Determine the (X, Y) coordinate at the center of the cell enclosing the given text.  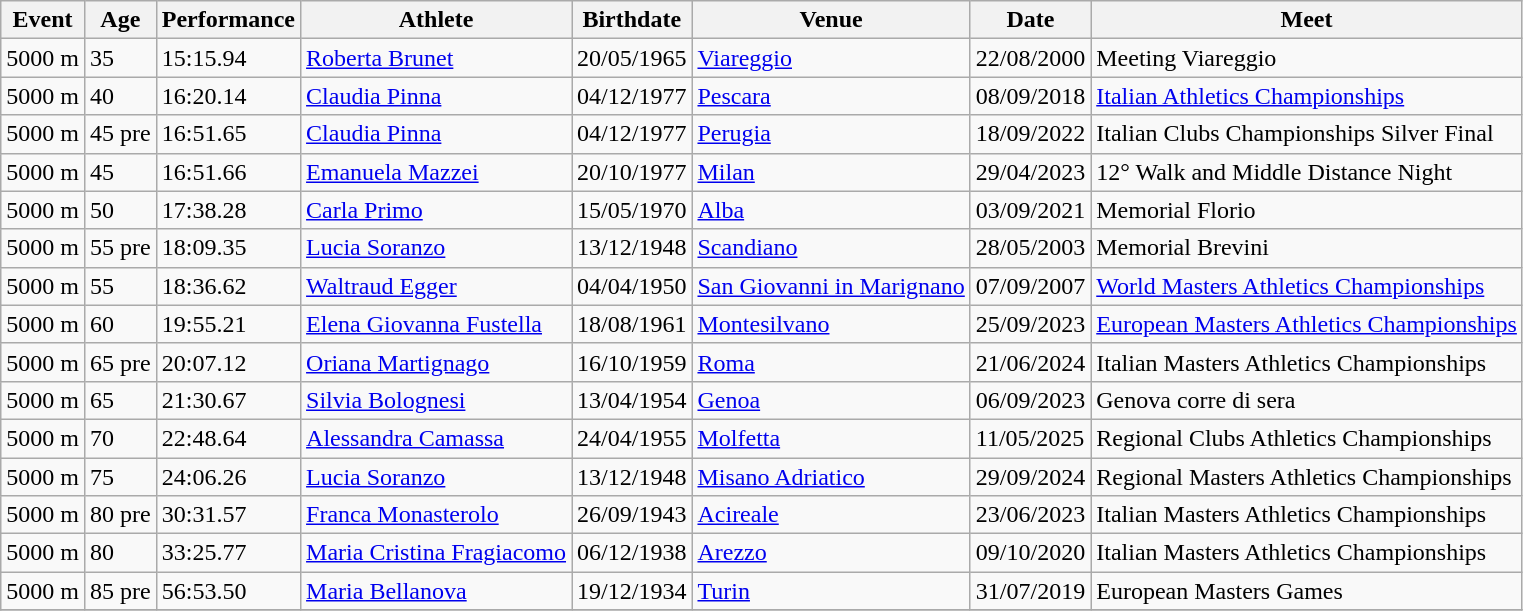
Memorial Florio (1307, 210)
Roberta Brunet (436, 58)
11/05/2025 (1030, 438)
Date (1030, 20)
03/09/2021 (1030, 210)
18:09.35 (228, 248)
30:31.57 (228, 515)
16:51.65 (228, 134)
Milan (831, 172)
18/09/2022 (1030, 134)
28/05/2003 (1030, 248)
16:51.66 (228, 172)
29/04/2023 (1030, 172)
35 (120, 58)
40 (120, 96)
Roma (831, 362)
Arezzo (831, 553)
Maria Bellanova (436, 591)
22:48.64 (228, 438)
24:06.26 (228, 477)
45 (120, 172)
San Giovanni in Marignano (831, 286)
45 pre (120, 134)
15/05/1970 (632, 210)
65 pre (120, 362)
26/09/1943 (632, 515)
21:30.67 (228, 400)
16/10/1959 (632, 362)
55 (120, 286)
20:07.12 (228, 362)
24/04/1955 (632, 438)
56:53.50 (228, 591)
Birthdate (632, 20)
Maria Cristina Fragiacomo (436, 553)
Turin (831, 591)
Perugia (831, 134)
60 (120, 324)
Meet (1307, 20)
Italian Clubs Championships Silver Final (1307, 134)
70 (120, 438)
19:55.21 (228, 324)
09/10/2020 (1030, 553)
Memorial Brevini (1307, 248)
Silvia Bolognesi (436, 400)
European Masters Games (1307, 591)
European Masters Athletics Championships (1307, 324)
Montesilvano (831, 324)
29/09/2024 (1030, 477)
18:36.62 (228, 286)
12° Walk and Middle Distance Night (1307, 172)
Viareggio (831, 58)
21/06/2024 (1030, 362)
Age (120, 20)
20/05/1965 (632, 58)
Italian Athletics Championships (1307, 96)
06/09/2023 (1030, 400)
17:38.28 (228, 210)
33:25.77 (228, 553)
04/04/1950 (632, 286)
20/10/1977 (632, 172)
75 (120, 477)
18/08/1961 (632, 324)
Alba (831, 210)
World Masters Athletics Championships (1307, 286)
31/07/2019 (1030, 591)
80 pre (120, 515)
Emanuela Mazzei (436, 172)
Misano Adriatico (831, 477)
22/08/2000 (1030, 58)
Pescara (831, 96)
Oriana Martignago (436, 362)
25/09/2023 (1030, 324)
Performance (228, 20)
Genova corre di sera (1307, 400)
65 (120, 400)
Elena Giovanna Fustella (436, 324)
85 pre (120, 591)
Scandiano (831, 248)
Regional Masters Athletics Championships (1307, 477)
55 pre (120, 248)
Meeting Viareggio (1307, 58)
07/09/2007 (1030, 286)
13/04/1954 (632, 400)
19/12/1934 (632, 591)
Molfetta (831, 438)
Carla Primo (436, 210)
50 (120, 210)
Alessandra Camassa (436, 438)
08/09/2018 (1030, 96)
16:20.14 (228, 96)
Athlete (436, 20)
15:15.94 (228, 58)
Regional Clubs Athletics Championships (1307, 438)
Venue (831, 20)
06/12/1938 (632, 553)
Waltraud Egger (436, 286)
Event (43, 20)
80 (120, 553)
Genoa (831, 400)
Franca Monasterolo (436, 515)
23/06/2023 (1030, 515)
Acireale (831, 515)
